Locate the cell with the specified text and output its (x, y) center coordinate. 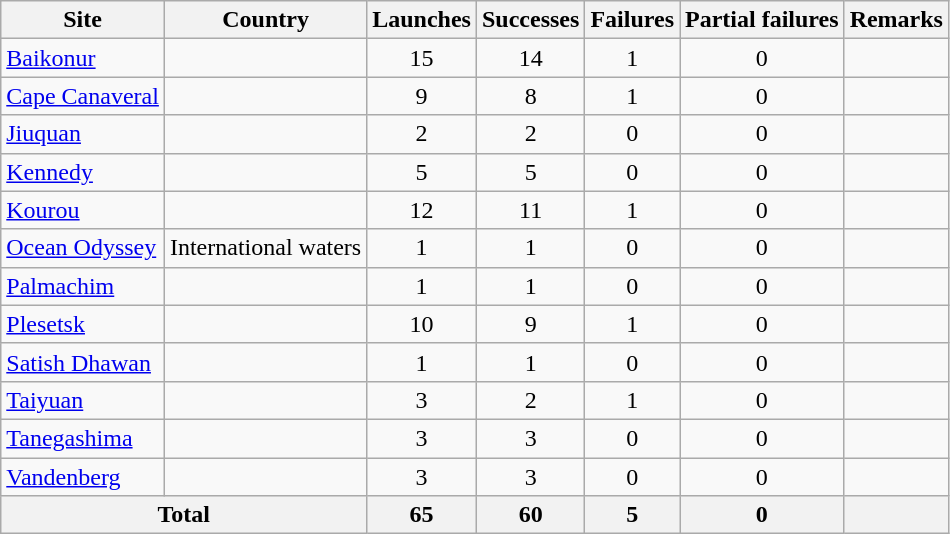
Successes (530, 20)
14 (530, 58)
Kourou (83, 210)
8 (530, 96)
Partial failures (762, 20)
15 (422, 58)
Kennedy (83, 172)
11 (530, 210)
Failures (632, 20)
Tanegashima (83, 438)
Launches (422, 20)
Jiuquan (83, 134)
Cape Canaveral (83, 96)
Site (83, 20)
Satish Dhawan (83, 362)
Taiyuan (83, 400)
65 (422, 515)
Baikonur (83, 58)
60 (530, 515)
Ocean Odyssey (83, 248)
10 (422, 324)
12 (422, 210)
Plesetsk (83, 324)
Country (265, 20)
Total (184, 515)
Vandenberg (83, 477)
International waters (265, 248)
Remarks (896, 20)
Palmachim (83, 286)
